Scan for the cell matching the given text and deliver its (x, y) coordinate at center. 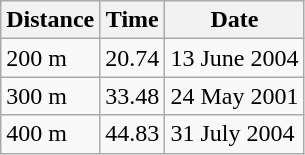
13 June 2004 (234, 58)
400 m (50, 134)
24 May 2001 (234, 96)
33.48 (132, 96)
31 July 2004 (234, 134)
Date (234, 20)
20.74 (132, 58)
200 m (50, 58)
Distance (50, 20)
44.83 (132, 134)
Time (132, 20)
300 m (50, 96)
